Return [X, Y] of the center of cell containing provided text 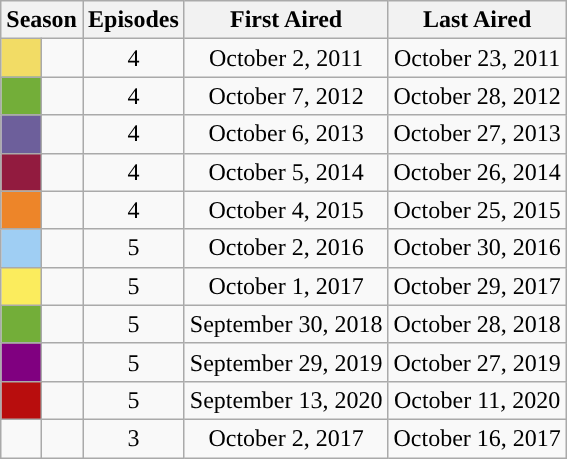
October 6, 2013 [286, 134]
September 29, 2019 [286, 362]
October 16, 2017 [477, 438]
October 2, 2017 [286, 438]
Season [42, 20]
October 5, 2014 [286, 172]
Episodes [133, 20]
First Aired [286, 20]
3 [133, 438]
October 27, 2013 [477, 134]
October 4, 2015 [286, 210]
October 11, 2020 [477, 400]
October 25, 2015 [477, 210]
October 7, 2012 [286, 96]
October 30, 2016 [477, 248]
September 30, 2018 [286, 324]
October 28, 2018 [477, 324]
September 13, 2020 [286, 400]
October 23, 2011 [477, 58]
October 28, 2012 [477, 96]
October 2, 2011 [286, 58]
October 27, 2019 [477, 362]
October 26, 2014 [477, 172]
October 2, 2016 [286, 248]
October 1, 2017 [286, 286]
Last Aired [477, 20]
October 29, 2017 [477, 286]
